Provide the (X, Y) coordinate of the cell's center where the given text is located.  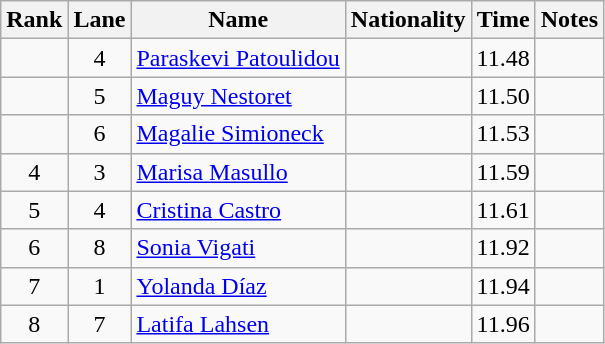
Sonia Vigati (238, 248)
Time (503, 20)
Notes (569, 20)
Yolanda Díaz (238, 286)
Magalie Simioneck (238, 134)
Rank (34, 20)
Cristina Castro (238, 210)
3 (100, 172)
Nationality (408, 20)
11.48 (503, 58)
11.50 (503, 96)
11.61 (503, 210)
11.96 (503, 324)
11.59 (503, 172)
11.53 (503, 134)
1 (100, 286)
11.94 (503, 286)
11.92 (503, 248)
Maguy Nestoret (238, 96)
Name (238, 20)
Lane (100, 20)
Marisa Masullo (238, 172)
Latifa Lahsen (238, 324)
Paraskevi Patoulidou (238, 58)
